Identify which cell holds the provided text, then report its (x, y) central coordinate. 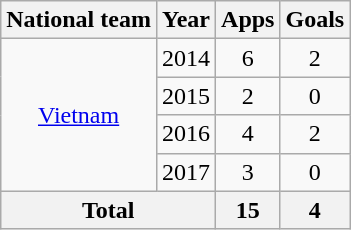
6 (248, 58)
Total (108, 210)
3 (248, 172)
2017 (186, 172)
15 (248, 210)
National team (79, 20)
Apps (248, 20)
2014 (186, 58)
2016 (186, 134)
Vietnam (79, 115)
Goals (315, 20)
2015 (186, 96)
Year (186, 20)
